Find where the given text appears and provide that cell's center as (x, y) coordinate. 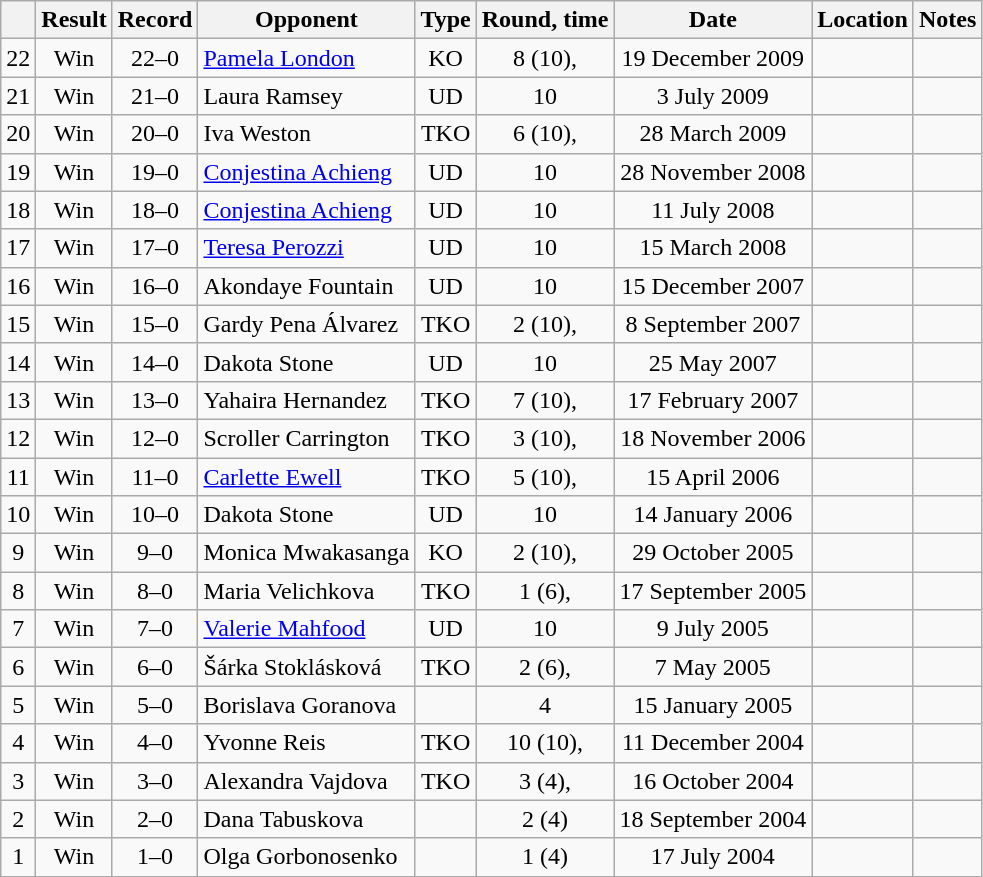
6–0 (155, 667)
4–0 (155, 743)
19 (18, 172)
17 July 2004 (713, 857)
15 January 2005 (713, 705)
11–0 (155, 477)
1–0 (155, 857)
6 (10), (545, 134)
3 (4), (545, 781)
1 (6), (545, 591)
12–0 (155, 438)
14 (18, 362)
17–0 (155, 248)
1 (4) (545, 857)
22 (18, 58)
2 (6), (545, 667)
Result (74, 20)
10 (10), (545, 743)
3 July 2009 (713, 96)
9 (18, 553)
6 (18, 667)
15 (18, 324)
13 (18, 400)
28 November 2008 (713, 172)
17 September 2005 (713, 591)
1 (18, 857)
Valerie Mahfood (306, 629)
3 (18, 781)
9–0 (155, 553)
28 March 2009 (713, 134)
14–0 (155, 362)
Gardy Pena Álvarez (306, 324)
Šárka Stoklásková (306, 667)
Borislava Goranova (306, 705)
8 September 2007 (713, 324)
15 April 2006 (713, 477)
8 (18, 591)
3 (10), (545, 438)
18 (18, 210)
18 September 2004 (713, 819)
17 February 2007 (713, 400)
Carlette Ewell (306, 477)
14 January 2006 (713, 515)
11 December 2004 (713, 743)
Record (155, 20)
Iva Weston (306, 134)
18 November 2006 (713, 438)
3–0 (155, 781)
Laura Ramsey (306, 96)
16 October 2004 (713, 781)
15 March 2008 (713, 248)
Date (713, 20)
20 (18, 134)
15–0 (155, 324)
Maria Velichkova (306, 591)
16–0 (155, 286)
Scroller Carrington (306, 438)
Monica Mwakasanga (306, 553)
19 December 2009 (713, 58)
21 (18, 96)
7 (10), (545, 400)
21–0 (155, 96)
2–0 (155, 819)
29 October 2005 (713, 553)
Dana Tabuskova (306, 819)
19–0 (155, 172)
Round, time (545, 20)
Location (863, 20)
Type (446, 20)
17 (18, 248)
10–0 (155, 515)
15 December 2007 (713, 286)
Alexandra Vajdova (306, 781)
Yvonne Reis (306, 743)
Notes (947, 20)
5 (18, 705)
8 (10), (545, 58)
8–0 (155, 591)
9 July 2005 (713, 629)
Pamela London (306, 58)
13–0 (155, 400)
2 (4) (545, 819)
Yahaira Hernandez (306, 400)
5–0 (155, 705)
11 July 2008 (713, 210)
7–0 (155, 629)
2 (18, 819)
22–0 (155, 58)
16 (18, 286)
7 (18, 629)
20–0 (155, 134)
Opponent (306, 20)
Akondaye Fountain (306, 286)
5 (10), (545, 477)
18–0 (155, 210)
Olga Gorbonosenko (306, 857)
25 May 2007 (713, 362)
7 May 2005 (713, 667)
11 (18, 477)
12 (18, 438)
Teresa Perozzi (306, 248)
